From the cell containing the given text, extract its center point as [x, y] coordinate. 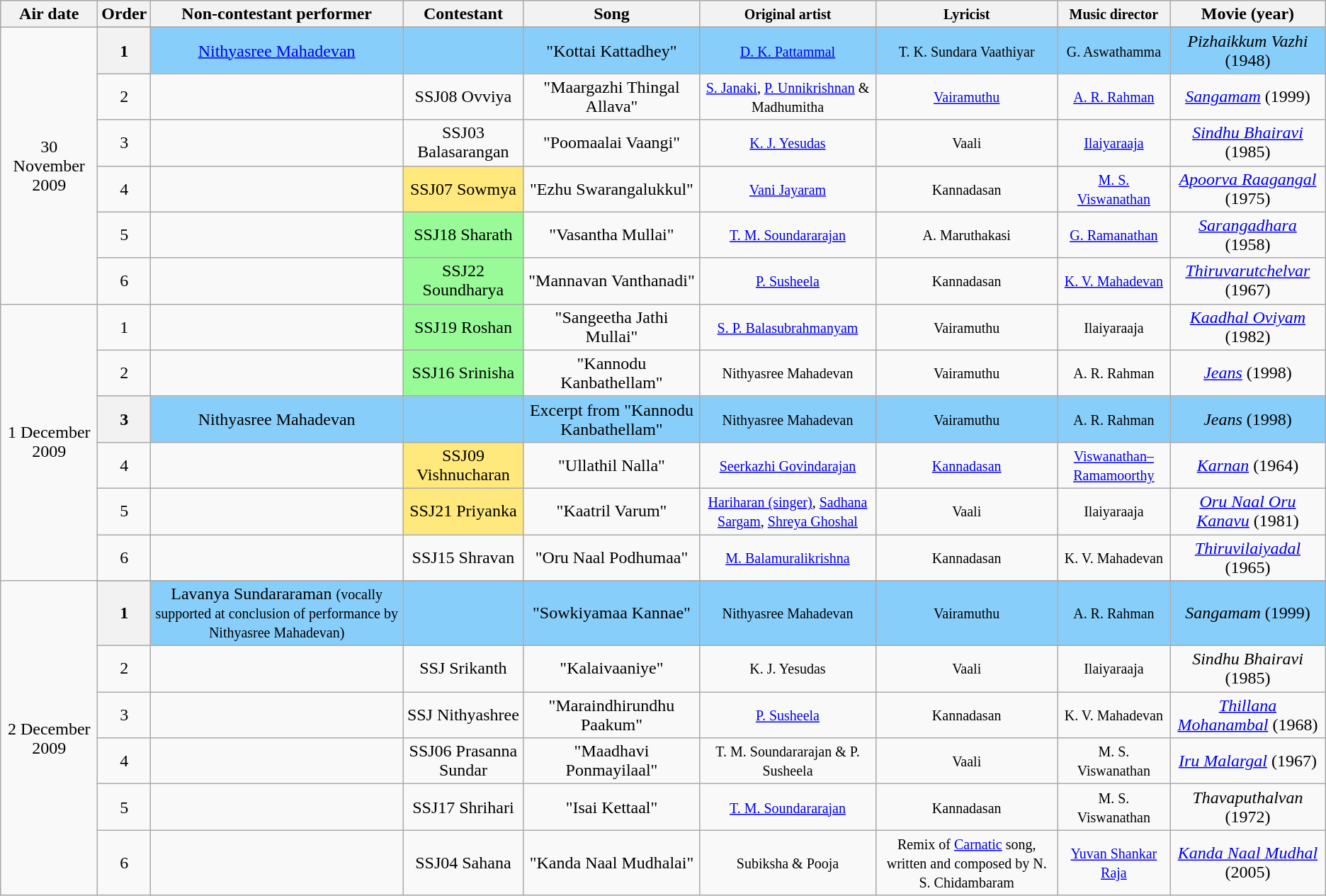
Oru Naal Oru Kanavu (1981) [1248, 511]
Remix of Carnatic song, written and composed by N. S. Chidambaram [966, 863]
"Kalaivaaniye" [611, 669]
Kanda Naal Mudhal (2005) [1248, 863]
Lyricist [966, 14]
Iru Malargal (1967) [1248, 761]
"Maraindhirundhu Paakum" [611, 715]
Yuvan Shankar Raja [1113, 863]
Song [611, 14]
SSJ15 Shravan [463, 557]
"Ullathil Nalla" [611, 465]
"Kottai Kattadhey" [611, 51]
"Sowkiyamaa Kannae" [611, 613]
"Ezhu Swarangalukkul" [611, 188]
Kaadhal Oviyam (1982) [1248, 327]
Movie (year) [1248, 14]
G. Aswathamma [1113, 51]
D. K. Pattammal [788, 51]
A. Maruthakasi [966, 235]
Lavanya Sundararaman (vocally supported at conclusion of performance by Nithyasree Mahadevan) [277, 613]
T. M. Soundararajan & P. Susheela [788, 761]
"Poomaalai Vaangi" [611, 143]
SSJ08 Ovviya [463, 96]
SSJ22 Soundharya [463, 280]
Viswanathan–Ramamoorthy [1113, 465]
1 December 2009 [50, 442]
SSJ18 Sharath [463, 235]
SSJ16 Srinisha [463, 373]
Apoorva Raagangal (1975) [1248, 188]
Hariharan (singer), Sadhana Sargam, Shreya Ghoshal [788, 511]
Thillana Mohanambal (1968) [1248, 715]
SSJ03 Balasarangan [463, 143]
Seerkazhi Govindarajan [788, 465]
G. Ramanathan [1113, 235]
SSJ Srikanth [463, 669]
SSJ06 Prasanna Sundar [463, 761]
SSJ09 Vishnucharan [463, 465]
2 December 2009 [50, 738]
"Kaatril Varum" [611, 511]
"Kannodu Kanbathellam" [611, 373]
"Maargazhi Thingal Allava" [611, 96]
SSJ21 Priyanka [463, 511]
M. Balamuralikrishna [788, 557]
"Sangeetha Jathi Mullai" [611, 327]
Thiruvarutchelvar (1967) [1248, 280]
Original artist [788, 14]
SSJ04 Sahana [463, 863]
Excerpt from "Kannodu Kanbathellam" [611, 419]
30 November 2009 [50, 166]
"Oru Naal Podhumaa" [611, 557]
"Kanda Naal Mudhalai" [611, 863]
"Isai Kettaal" [611, 807]
Karnan (1964) [1248, 465]
S. P. Balasubrahmanyam [788, 327]
Thavaputhalvan (1972) [1248, 807]
"Mannavan Vanthanadi" [611, 280]
T. K. Sundara Vaathiyar [966, 51]
Subiksha & Pooja [788, 863]
SSJ17 Shrihari [463, 807]
Thiruvilaiyadal (1965) [1248, 557]
Non-contestant performer [277, 14]
Contestant [463, 14]
SSJ19 Roshan [463, 327]
"Maadhavi Ponmayilaal" [611, 761]
Vani Jayaram [788, 188]
Music director [1113, 14]
SSJ Nithyashree [463, 715]
Sarangadhara (1958) [1248, 235]
"Vasantha Mullai" [611, 235]
SSJ07 Sowmya [463, 188]
Order [125, 14]
Pizhaikkum Vazhi (1948) [1248, 51]
Air date [50, 14]
S. Janaki, P. Unnikrishnan & Madhumitha [788, 96]
